Find where the given text appears and provide that cell's center as [x, y] coordinate. 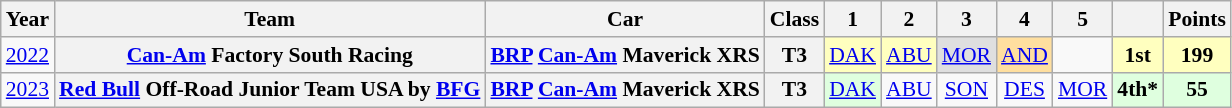
DES [1024, 90]
2022 [28, 55]
Red Bull Off-Road Junior Team USA by BFG [270, 90]
2 [909, 19]
Team [270, 19]
1 [852, 19]
SON [966, 90]
5 [1082, 19]
Year [28, 19]
2023 [28, 90]
199 [1197, 55]
AND [1024, 55]
3 [966, 19]
55 [1197, 90]
1st [1138, 55]
4 [1024, 19]
Can-Am Factory South Racing [270, 55]
Points [1197, 19]
Class [794, 19]
Car [624, 19]
4th* [1138, 90]
